Find where the given text appears and provide that cell's center as (x, y) coordinate. 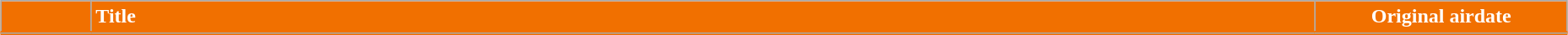
Title (703, 17)
Original airdate (1441, 17)
